Locate the cell with the specified text and output its (x, y) center coordinate. 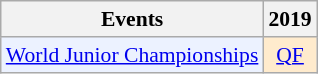
2019 (290, 19)
World Junior Championships (132, 55)
QF (290, 55)
Events (132, 19)
